Identify which cell holds the provided text, then report its [x, y] central coordinate. 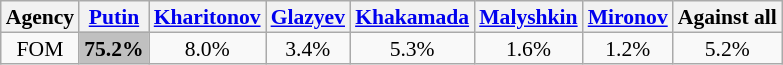
1.2% [628, 48]
Malyshkin [528, 16]
FOM [40, 48]
Khakamada [412, 16]
75.2% [114, 48]
5.2% [728, 48]
5.3% [412, 48]
1.6% [528, 48]
Agency [40, 16]
Putin [114, 16]
Kharitonov [208, 16]
Mironov [628, 16]
Against all [728, 16]
8.0% [208, 48]
3.4% [308, 48]
Glazyev [308, 16]
